Provide the [x, y] coordinate of the cell's center where the given text is located.  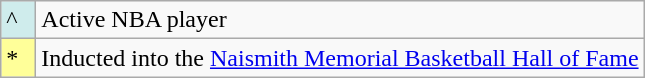
^ [18, 20]
* [18, 58]
Inducted into the Naismith Memorial Basketball Hall of Fame [340, 58]
Active NBA player [340, 20]
